Locate the cell with the specified text and output its [x, y] center coordinate. 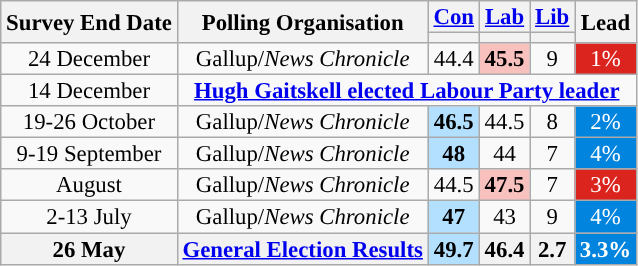
Polling Organisation [302, 22]
Lib [552, 17]
2-13 July [89, 217]
19-26 October [89, 122]
2.7 [552, 249]
49.7 [454, 249]
48 [454, 154]
Hugh Gaitskell elected Labour Party leader [406, 91]
3% [606, 186]
Lead [606, 22]
14 December [89, 91]
9-19 September [89, 154]
43 [504, 217]
Survey End Date [89, 22]
Con [454, 17]
47 [454, 217]
46.5 [454, 122]
44 [504, 154]
Lab [504, 17]
44.4 [454, 59]
General Election Results [302, 249]
August [89, 186]
26 May [89, 249]
47.5 [504, 186]
1% [606, 59]
8 [552, 122]
3.3% [606, 249]
24 December [89, 59]
2% [606, 122]
46.4 [504, 249]
45.5 [504, 59]
